Identify which cell holds the provided text, then report its (X, Y) central coordinate. 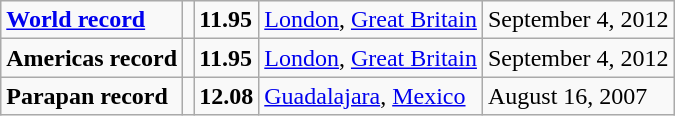
Americas record (92, 58)
Parapan record (92, 96)
Guadalajara, Mexico (371, 96)
August 16, 2007 (578, 96)
World record (92, 20)
12.08 (226, 96)
